Pinpoint the cell where the given text exists, returning its (x, y) midpoint coordinate. 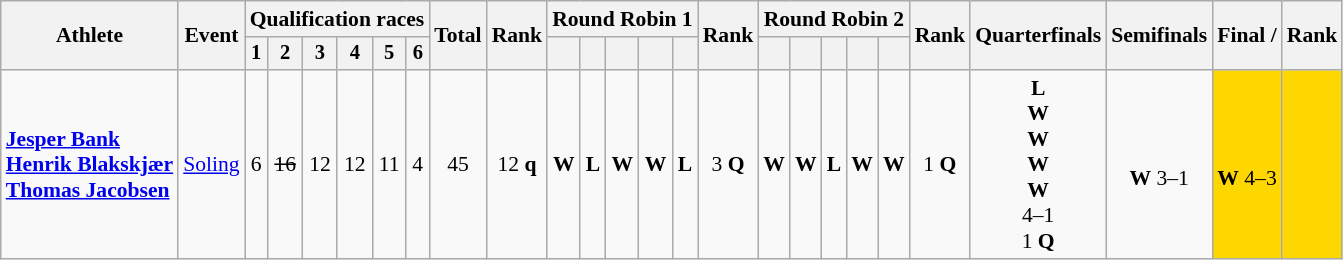
11 (389, 164)
Final / (1247, 36)
Jesper BankHenrik BlakskjærThomas Jacobsen (90, 164)
Event (212, 36)
W 4–3 (1247, 164)
W 3–1 (1159, 164)
Semifinals (1159, 36)
Round Robin 2 (834, 19)
Total (458, 36)
Round Robin 1 (622, 19)
45 (458, 164)
2 (286, 54)
Qualification races (338, 19)
16 (286, 164)
L W W W W 4–1 1 Q (1038, 164)
3 Q (728, 164)
1 Q (940, 164)
Soling (212, 164)
12 q (518, 164)
1 (256, 54)
Quarterfinals (1038, 36)
5 (389, 54)
3 (320, 54)
Athlete (90, 36)
